Capture the cell that displays the provided text and extract its [X, Y] central coordinate. 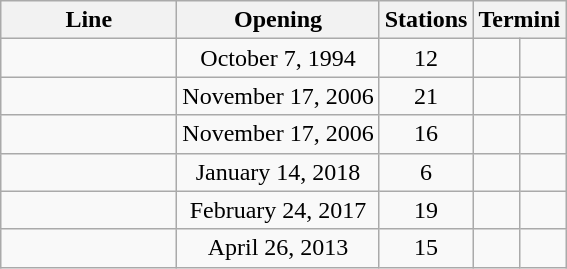
Termini [520, 20]
16 [426, 134]
Line [89, 20]
21 [426, 96]
19 [426, 210]
Stations [426, 20]
April 26, 2013 [278, 248]
October 7, 1994 [278, 58]
January 14, 2018 [278, 172]
15 [426, 248]
6 [426, 172]
February 24, 2017 [278, 210]
Opening [278, 20]
12 [426, 58]
